For the text-containing cell, return its midpoint in [X, Y] coordinate format. 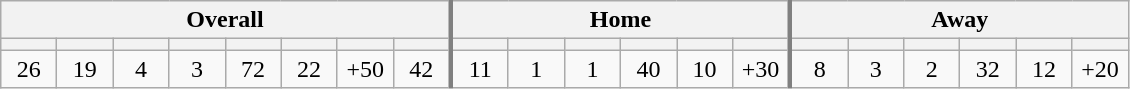
Overall [226, 20]
32 [988, 69]
12 [1044, 69]
40 [648, 69]
+20 [1100, 69]
11 [480, 69]
Home [620, 20]
2 [932, 69]
Away [959, 20]
10 [704, 69]
4 [141, 69]
72 [253, 69]
22 [309, 69]
19 [85, 69]
26 [29, 69]
+30 [762, 69]
8 [819, 69]
42 [422, 69]
+50 [365, 69]
